Scan for the cell matching the given text and deliver its [x, y] coordinate at center. 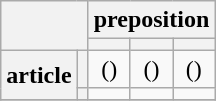
preposition [152, 20]
article [39, 74]
